Return the (X, Y) coordinate for the center point of the cell that contains the specified text.  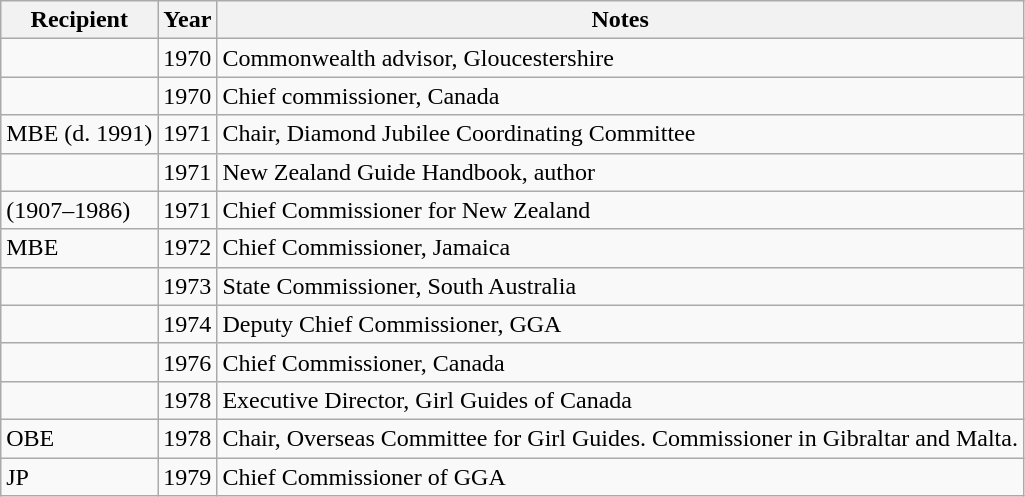
1972 (188, 248)
Chief commissioner, Canada (620, 96)
Chair, Overseas Committee for Girl Guides. Commissioner in Gibraltar and Malta. (620, 438)
JP (80, 477)
(1907–1986) (80, 210)
New Zealand Guide Handbook, author (620, 172)
1979 (188, 477)
State Commissioner, South Australia (620, 286)
MBE (d. 1991) (80, 134)
Chief Commissioner for New Zealand (620, 210)
Executive Director, Girl Guides of Canada (620, 400)
Chair, Diamond Jubilee Coordinating Committee (620, 134)
Year (188, 20)
1973 (188, 286)
Chief Commissioner of GGA (620, 477)
Notes (620, 20)
Chief Commissioner, Jamaica (620, 248)
MBE (80, 248)
OBE (80, 438)
Deputy Chief Commissioner, GGA (620, 324)
Commonwealth advisor, Gloucestershire (620, 58)
1976 (188, 362)
1974 (188, 324)
Chief Commissioner, Canada (620, 362)
Recipient (80, 20)
